Provide the (X, Y) coordinate of the cell's center where the given text is located.  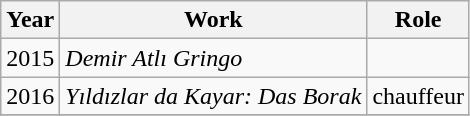
Year (30, 20)
Yıldızlar da Kayar: Das Borak (214, 96)
Demir Atlı Gringo (214, 58)
2016 (30, 96)
Role (418, 20)
Work (214, 20)
2015 (30, 58)
chauffeur (418, 96)
